Return [x, y] of the center of cell containing provided text 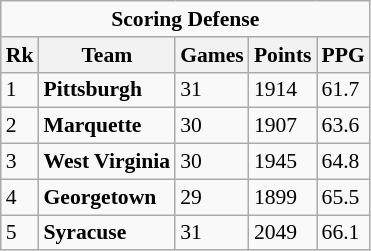
66.1 [344, 233]
1 [20, 90]
1907 [283, 126]
Scoring Defense [186, 19]
61.7 [344, 90]
Rk [20, 55]
5 [20, 233]
West Virginia [106, 162]
Points [283, 55]
1899 [283, 197]
2 [20, 126]
Pittsburgh [106, 90]
Games [212, 55]
Syracuse [106, 233]
63.6 [344, 126]
Marquette [106, 126]
2049 [283, 233]
Georgetown [106, 197]
PPG [344, 55]
29 [212, 197]
65.5 [344, 197]
64.8 [344, 162]
4 [20, 197]
Team [106, 55]
1914 [283, 90]
3 [20, 162]
1945 [283, 162]
